For the text-containing cell, return its midpoint in [X, Y] coordinate format. 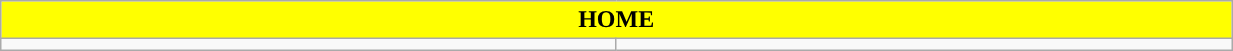
HOME [616, 20]
